Pinpoint the cell where the given text exists, returning its (x, y) midpoint coordinate. 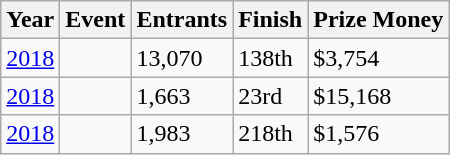
138th (270, 58)
1,663 (182, 96)
Entrants (182, 20)
Year (30, 20)
23rd (270, 96)
$1,576 (378, 134)
Event (96, 20)
218th (270, 134)
$3,754 (378, 58)
Prize Money (378, 20)
$15,168 (378, 96)
Finish (270, 20)
13,070 (182, 58)
1,983 (182, 134)
